Identify which cell holds the provided text, then report its (X, Y) central coordinate. 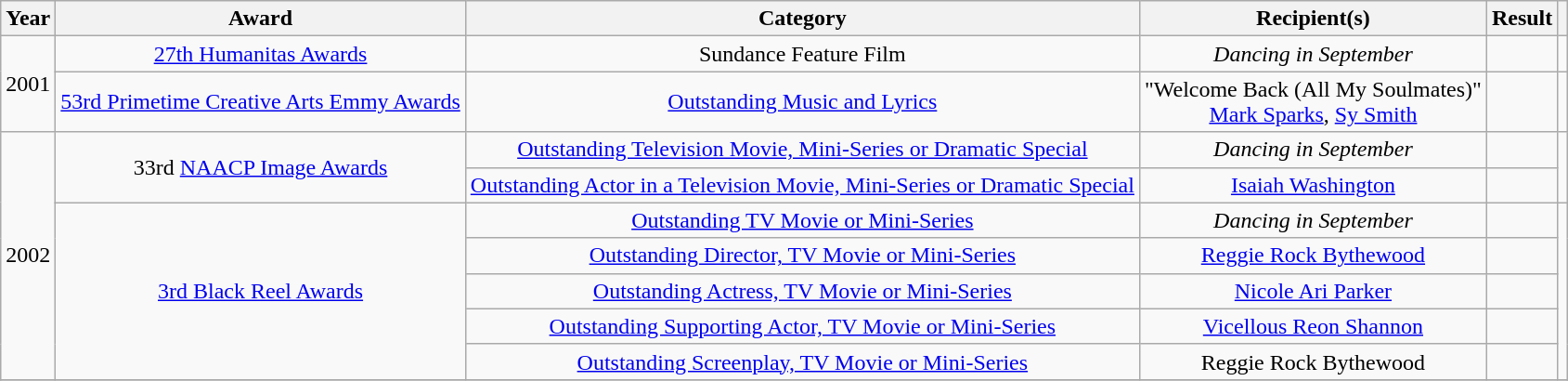
Outstanding Supporting Actor, TV Movie or Mini-Series (802, 326)
2001 (28, 84)
Outstanding Actor in a Television Movie, Mini-Series or Dramatic Special (802, 185)
Sundance Feature Film (802, 54)
Nicole Ari Parker (1313, 291)
2002 (28, 256)
Year (28, 19)
33rd NAACP Image Awards (260, 167)
Award (260, 19)
Outstanding TV Movie or Mini-Series (802, 220)
27th Humanitas Awards (260, 54)
Outstanding Music and Lyrics (802, 102)
Result (1522, 19)
Vicellous Reon Shannon (1313, 326)
Outstanding Screenplay, TV Movie or Mini-Series (802, 361)
Recipient(s) (1313, 19)
Isaiah Washington (1313, 185)
3rd Black Reel Awards (260, 291)
Outstanding Director, TV Movie or Mini-Series (802, 256)
Outstanding Television Movie, Mini-Series or Dramatic Special (802, 150)
Outstanding Actress, TV Movie or Mini-Series (802, 291)
Category (802, 19)
53rd Primetime Creative Arts Emmy Awards (260, 102)
"Welcome Back (All My Soulmates)" Mark Sparks, Sy Smith (1313, 102)
